Pinpoint the cell where the given text exists, returning its (x, y) midpoint coordinate. 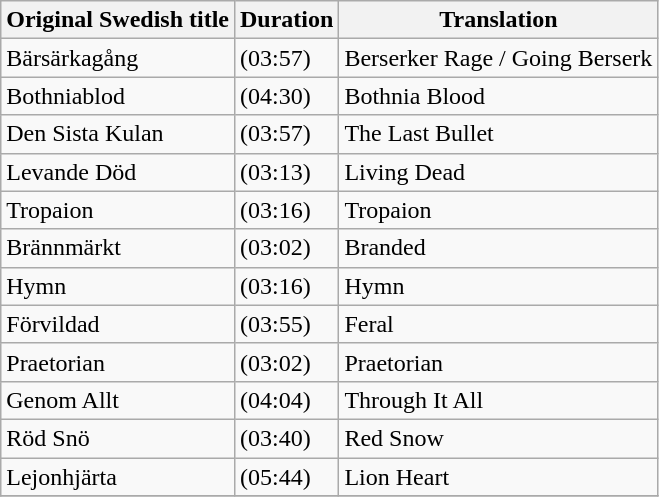
Duration (286, 20)
Branded (498, 248)
Original Swedish title (118, 20)
Red Snow (498, 438)
Röd Snö (118, 438)
Feral (498, 324)
Through It All (498, 400)
Berserker Rage / Going Berserk (498, 58)
Lion Heart (498, 477)
(04:30) (286, 96)
Brännmärkt (118, 248)
(03:13) (286, 172)
Levande Död (118, 172)
(04:04) (286, 400)
(03:55) (286, 324)
The Last Bullet (498, 134)
Bothniablod (118, 96)
Den Sista Kulan (118, 134)
Living Dead (498, 172)
Bothnia Blood (498, 96)
Lejonhjärta (118, 477)
Bärsärkagång (118, 58)
Förvildad (118, 324)
Translation (498, 20)
Genom Allt (118, 400)
(05:44) (286, 477)
(03:40) (286, 438)
